From the cell containing the given text, extract its center point as [x, y] coordinate. 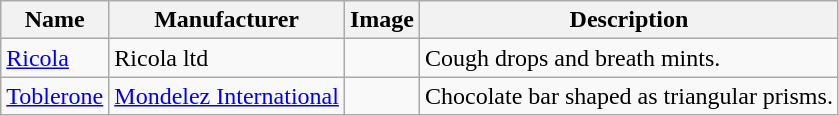
Toblerone [55, 96]
Name [55, 20]
Description [628, 20]
Ricola [55, 58]
Mondelez International [227, 96]
Ricola ltd [227, 58]
Manufacturer [227, 20]
Chocolate bar shaped as triangular prisms. [628, 96]
Cough drops and breath mints. [628, 58]
Image [382, 20]
